Scan for the cell matching the given text and deliver its (x, y) coordinate at center. 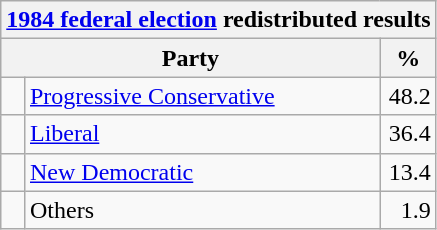
Others (202, 210)
48.2 (408, 96)
36.4 (408, 134)
Progressive Conservative (202, 96)
Party (190, 58)
1984 federal election redistributed results (218, 20)
New Democratic (202, 172)
% (408, 58)
13.4 (408, 172)
1.9 (408, 210)
Liberal (202, 134)
